Pinpoint the cell where the given text exists, returning its (x, y) midpoint coordinate. 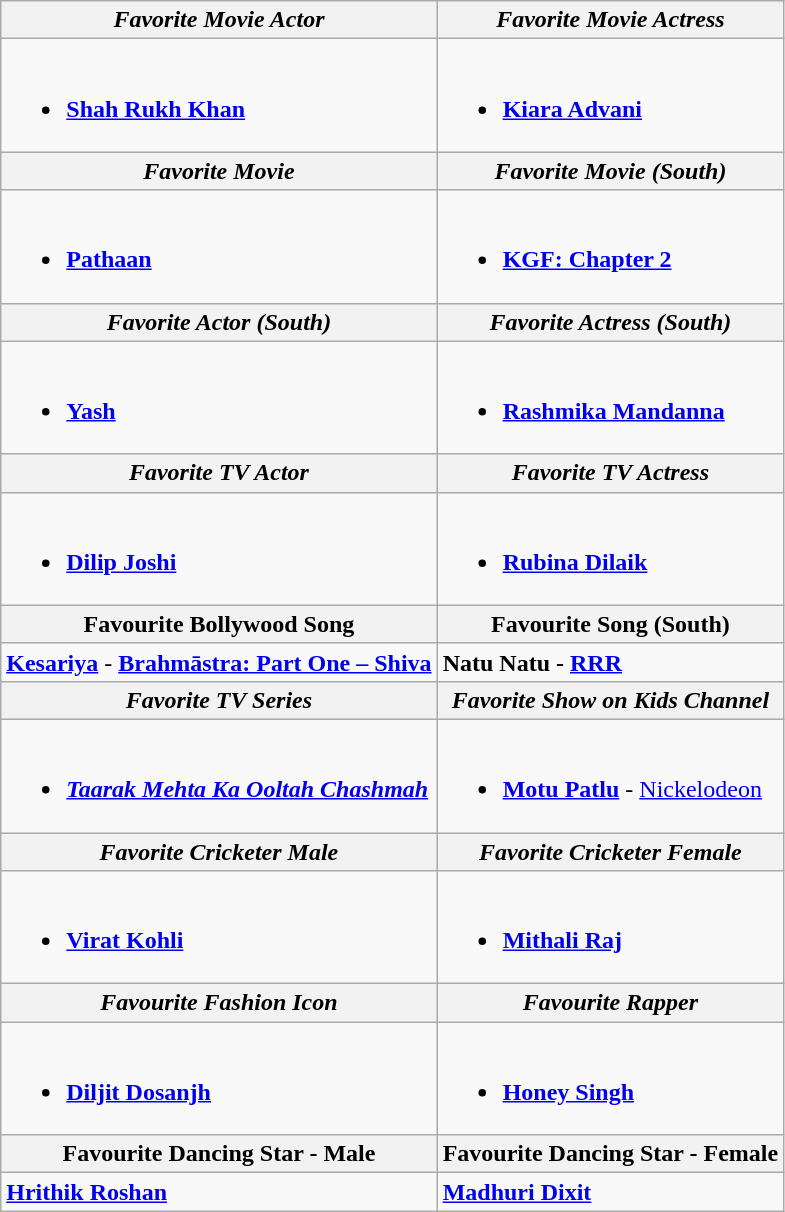
Favorite Movie (219, 171)
Hrithik Roshan (219, 1192)
KGF: Chapter 2 (610, 246)
Dilip Joshi (219, 548)
Kesariya - Brahmāstra: Part One – Shiva (219, 662)
Motu Patlu - Nickelodeon (610, 776)
Favorite Movie Actress (610, 20)
Favorite TV Actor (219, 473)
Taarak Mehta Ka Ooltah Chashmah (219, 776)
Natu Natu - RRR (610, 662)
Virat Kohli (219, 928)
Rubina Dilaik (610, 548)
Kiara Advani (610, 96)
Yash (219, 398)
Favorite Cricketer Male (219, 851)
Honey Singh (610, 1078)
Favorite Actor (South) (219, 322)
Rashmika Mandanna (610, 398)
Favorite Actress (South) (610, 322)
Mithali Raj (610, 928)
Shah Rukh Khan (219, 96)
Madhuri Dixit (610, 1192)
Favorite Show on Kids Channel (610, 700)
Favorite Cricketer Female (610, 851)
Favorite TV Series (219, 700)
Pathaan (219, 246)
Favorite TV Actress (610, 473)
Favourite Bollywood Song (219, 624)
Favourite Rapper (610, 1003)
Diljit Dosanjh (219, 1078)
Favorite Movie (South) (610, 171)
Favorite Movie Actor (219, 20)
Favourite Fashion Icon (219, 1003)
Favourite Dancing Star - Female (610, 1154)
Favourite Song (South) (610, 624)
Favourite Dancing Star - Male (219, 1154)
